Search for the cell housing the specified text and yield its (X, Y) center coordinate. 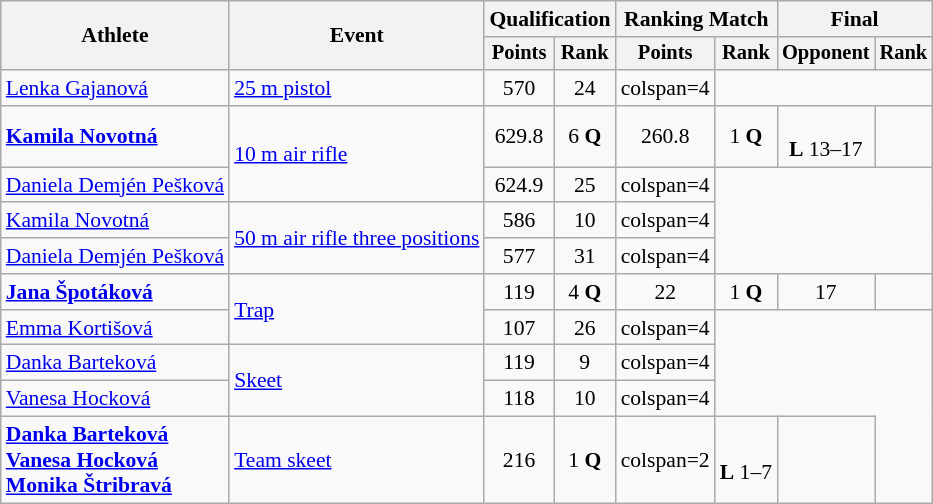
Trap (356, 310)
colspan=2 (666, 460)
31 (585, 256)
9 (585, 363)
Danka Barteková (115, 363)
Qualification (550, 19)
118 (518, 399)
Ranking Match (696, 19)
10 m air rifle (356, 154)
50 m air rifle three positions (356, 238)
25 m pistol (356, 88)
Vanesa Hocková (115, 399)
107 (518, 328)
Jana Špotáková (115, 292)
216 (518, 460)
570 (518, 88)
L 13–17 (826, 136)
26 (585, 328)
624.9 (518, 185)
586 (518, 221)
Final (854, 19)
Event (356, 36)
22 (666, 292)
17 (826, 292)
Opponent (826, 54)
629.8 (518, 136)
6 Q (585, 136)
Athlete (115, 36)
260.8 (666, 136)
L 1–7 (746, 460)
Team skeet (356, 460)
Skeet (356, 380)
Lenka Gajanová (115, 88)
Danka BartekováVanesa HockováMonika Štribravá (115, 460)
24 (585, 88)
577 (518, 256)
4 Q (585, 292)
Emma Kortišová (115, 328)
25 (585, 185)
